For the text-containing cell, return its midpoint in [X, Y] coordinate format. 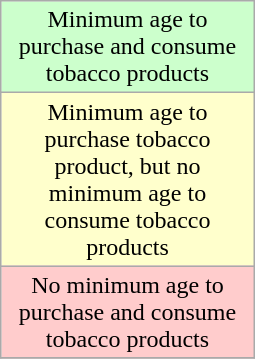
Minimum age to purchase and consume tobacco products [128, 47]
Minimum age to purchase tobacco product, but no minimum age to consume tobacco products [128, 180]
No minimum age to purchase and consume tobacco products [128, 312]
